Detect which cell encompasses the target text, then output its (X, Y) center coordinate. 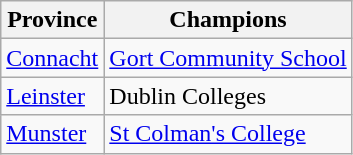
Champions (228, 20)
Province (52, 20)
Connacht (52, 58)
Leinster (52, 96)
Dublin Colleges (228, 96)
St Colman's College (228, 134)
Munster (52, 134)
Gort Community School (228, 58)
